Capture the cell that displays the provided text and extract its (x, y) central coordinate. 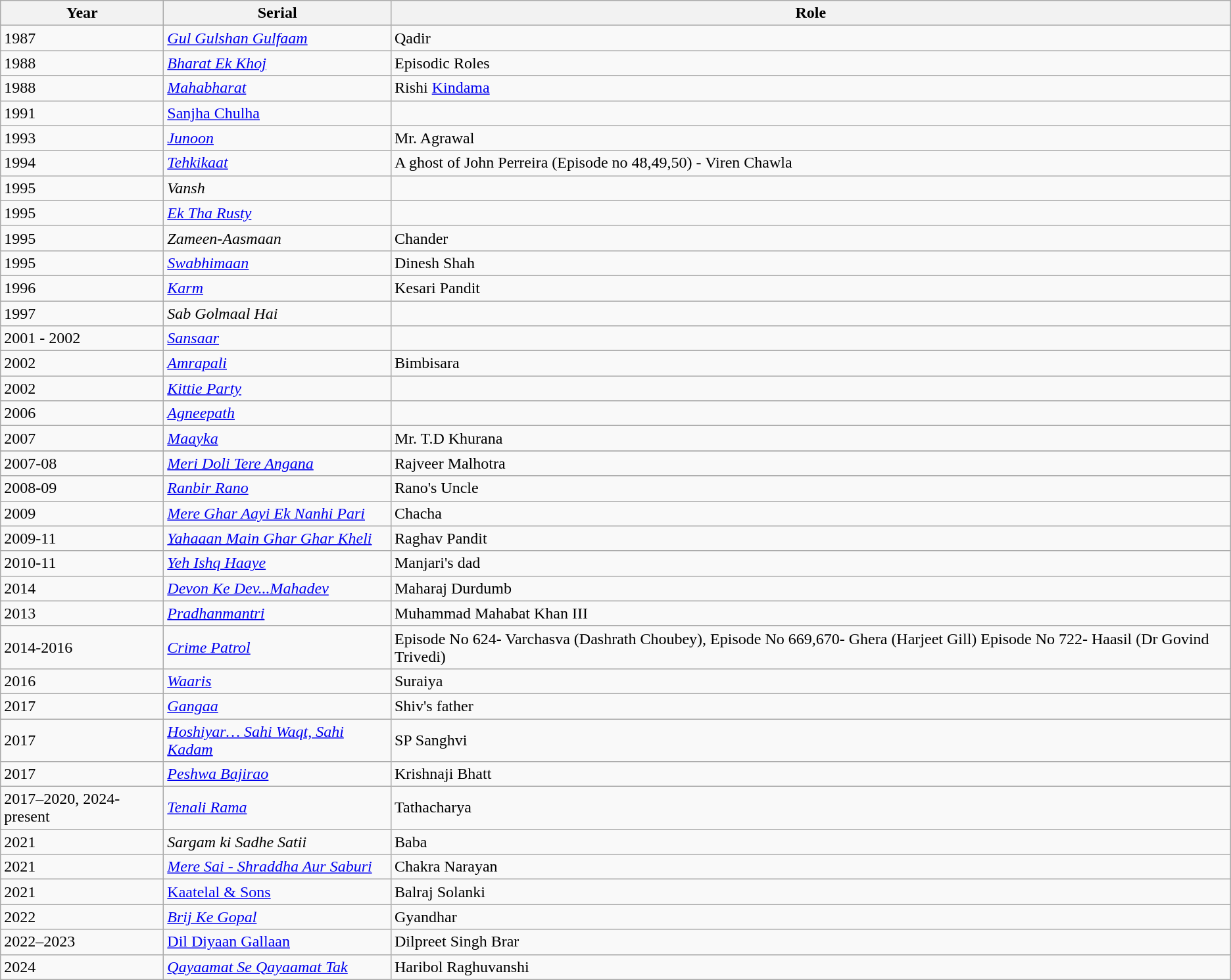
2013 (82, 613)
Pradhanmantri (278, 613)
Episodic Roles (810, 63)
Kittie Party (278, 388)
2016 (82, 681)
Waaris (278, 681)
Peshwa Bajirao (278, 774)
Tehkikaat (278, 163)
Haribol Raghuvanshi (810, 967)
Swabhimaan (278, 263)
Year (82, 13)
2006 (82, 413)
2010-11 (82, 563)
Ranbir Rano (278, 488)
2007 (82, 438)
Sargam ki Sadhe Satii (278, 842)
Gul Gulshan Gulfaam (278, 38)
Mere Ghar Aayi Ek Nanhi Pari (278, 513)
Ek Tha Rusty (278, 213)
Dilpreet Singh Brar (810, 942)
Sansaar (278, 338)
Meri Doli Tere Angana (278, 463)
Episode No 624- Varchasva (Dashrath Choubey), Episode No 669,670- Ghera (Harjeet Gill) Episode No 722- Haasil (Dr Govind Trivedi) (810, 647)
Chacha (810, 513)
2022 (82, 917)
Suraiya (810, 681)
Sab Golmaal Hai (278, 314)
Mr. Agrawal (810, 138)
Bharat Ek Khoj (278, 63)
Baba (810, 842)
2017–2020, 2024-present (82, 808)
Qadir (810, 38)
2022–2023 (82, 942)
Gyandhar (810, 917)
Tathacharya (810, 808)
Amrapali (278, 363)
2008-09 (82, 488)
Manjari's dad (810, 563)
1993 (82, 138)
2014 (82, 588)
Agneepath (278, 413)
Role (810, 13)
Mere Sai - Shraddha Aur Saburi (278, 867)
Dil Diyaan Gallaan (278, 942)
2009 (82, 513)
1994 (82, 163)
Karm (278, 288)
Shiv's father (810, 706)
Junoon (278, 138)
Chakra Narayan (810, 867)
Yahaaan Main Ghar Ghar Kheli (278, 538)
Zameen-Aasmaan (278, 238)
Kesari Pandit (810, 288)
2007-08 (82, 463)
Brij Ke Gopal (278, 917)
Bimbisara (810, 363)
1996 (82, 288)
Tenali Rama (278, 808)
Maayka (278, 438)
Devon Ke Dev...Mahadev (278, 588)
Muhammad Mahabat Khan III (810, 613)
Balraj Solanki (810, 892)
Raghav Pandit (810, 538)
Rishi Kindama (810, 88)
Mr. T.D Khurana (810, 438)
Chander (810, 238)
Sanjha Chulha (278, 113)
1987 (82, 38)
Vansh (278, 188)
Dinesh Shah (810, 263)
A ghost of John Perreira (Episode no 48,49,50) - Viren Chawla (810, 163)
Rano's Uncle (810, 488)
SP Sanghvi (810, 740)
2014-2016 (82, 647)
Krishnaji Bhatt (810, 774)
Gangaa (278, 706)
Qayaamat Se Qayaamat Tak (278, 967)
1991 (82, 113)
Serial (278, 13)
2001 - 2002 (82, 338)
2024 (82, 967)
Crime Patrol (278, 647)
Mahabharat (278, 88)
Yeh Ishq Haaye (278, 563)
Maharaj Durdumb (810, 588)
Hoshiyar… Sahi Waqt, Sahi Kadam (278, 740)
Rajveer Malhotra (810, 463)
1997 (82, 314)
Kaatelal & Sons (278, 892)
2009-11 (82, 538)
